Return the (X, Y) coordinate for the center point of the cell that contains the specified text.  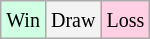
Draw (72, 20)
Loss (126, 20)
Win (24, 20)
